Pinpoint the cell where the given text exists, returning its (X, Y) midpoint coordinate. 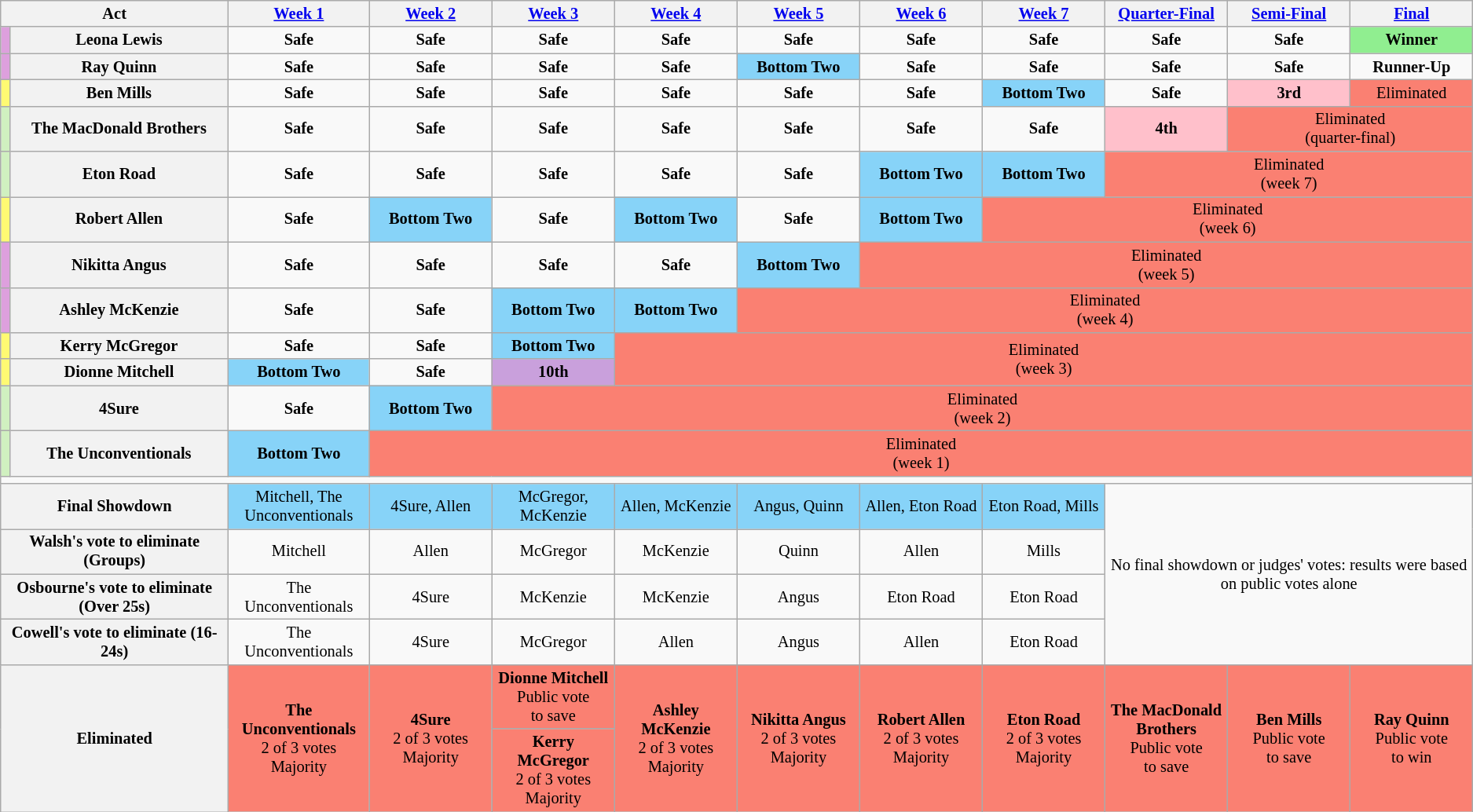
Ben Mills (119, 93)
Leona Lewis (119, 40)
Mills (1044, 551)
The MacDonald Brothers Public vote to save (1167, 738)
Eliminated(week 2) (982, 408)
Week 1 (299, 13)
Walsh's vote to eliminate (Groups) (115, 551)
Ashley McKenzie (119, 310)
Eliminated(week 5) (1166, 265)
Nikitta Angus (119, 265)
Dionne Mitchell (119, 372)
Kerry McGregor (119, 346)
Ray Quinn Public vote to win (1412, 738)
Osbourne's vote to eliminate (Over 25s) (115, 597)
Eliminated(week 3) (1043, 358)
The MacDonald Brothers (119, 129)
Runner-Up (1412, 67)
Nikitta Angus 2 of 3 votes Majority (798, 738)
Allen, McKenzie (676, 507)
Angus, Quinn (798, 507)
Eliminated(quarter-final) (1350, 129)
4Sure 2 of 3 votes Majority (431, 738)
Eton Road 2 of 3 votes Majority (1044, 738)
Quinn (798, 551)
Week 3 (553, 13)
No final showdown or judges' votes: results were based on public votes alone (1289, 575)
Cowell's vote to eliminate (16-24s) (115, 642)
The Unconventionals 2 of 3 votes Majority (299, 738)
Final Showdown (115, 507)
Semi-Final (1289, 13)
Dionne Mitchell Public voteto save (553, 697)
Eton Road, Mills (1044, 507)
Allen, Eton Road (921, 507)
Ben Mills Public vote to save (1289, 738)
3rd (1289, 93)
McGregor, McKenzie (553, 507)
Robert Allen 2 of 3 votes Majority (921, 738)
Quarter-Final (1167, 13)
Kerry McGregor 2 of 3 votes Majority (553, 770)
Ashley McKenzie2 of 3 votesMajority (676, 738)
4Sure, Allen (431, 507)
10th (553, 372)
Act (115, 13)
Week 4 (676, 13)
Mitchell, The Unconventionals (299, 507)
Week 2 (431, 13)
Week 5 (798, 13)
Week 7 (1044, 13)
Week 6 (921, 13)
Eliminated(week 7) (1289, 174)
Eliminated(week 4) (1105, 310)
Ray Quinn (119, 67)
Mitchell (299, 551)
Eliminated(week 6) (1228, 219)
Robert Allen (119, 219)
Winner (1412, 40)
4th (1167, 129)
Eliminated(week 1) (921, 453)
Final (1412, 13)
